Return the [X, Y] coordinate for the center point of the cell that contains the specified text.  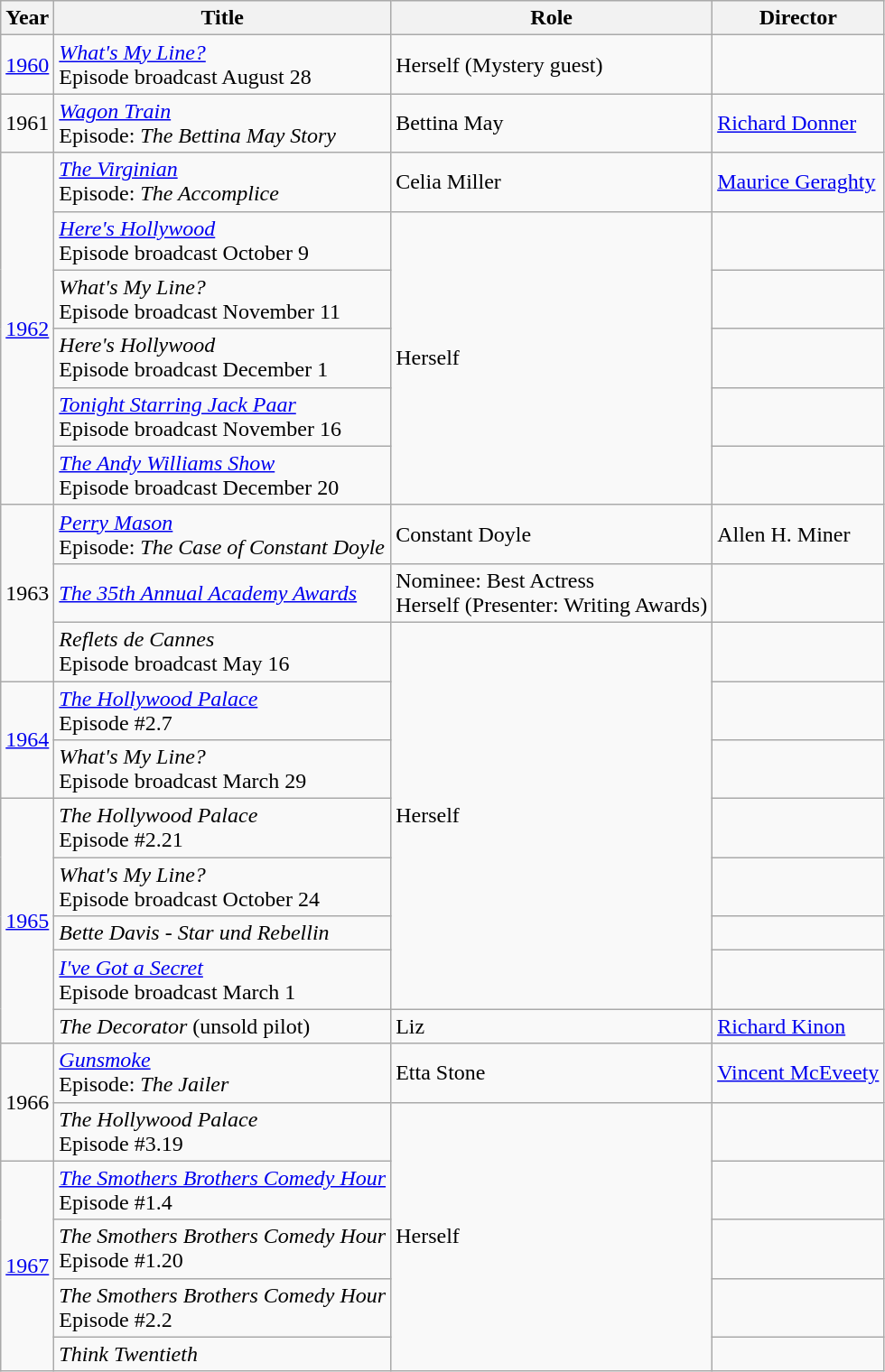
Wagon TrainEpisode: The Bettina May Story [222, 123]
Vincent McEveety [798, 1072]
The Hollywood PalaceEpisode #2.21 [222, 829]
Think Twentieth [222, 1354]
1961 [27, 123]
GunsmokeEpisode: The Jailer [222, 1072]
Reflets de CannesEpisode broadcast May 16 [222, 652]
Allen H. Miner [798, 534]
Year [27, 18]
What's My Line?Episode broadcast October 24 [222, 886]
1964 [27, 739]
Constant Doyle [552, 534]
Etta Stone [552, 1072]
Richard Kinon [798, 1026]
Richard Donner [798, 123]
Bettina May [552, 123]
The Hollywood PalaceEpisode #2.7 [222, 709]
The Smothers Brothers Comedy HourEpisode #2.2 [222, 1307]
What's My Line?Episode broadcast August 28 [222, 65]
Role [552, 18]
Liz [552, 1026]
Tonight Starring Jack PaarEpisode broadcast November 16 [222, 417]
The VirginianEpisode: The Accomplice [222, 182]
The Hollywood PalaceEpisode #3.19 [222, 1132]
The Decorator (unsold pilot) [222, 1026]
The Smothers Brothers Comedy HourEpisode #1.20 [222, 1249]
1967 [27, 1265]
1963 [27, 592]
What's My Line?Episode broadcast November 11 [222, 300]
1960 [27, 65]
The 35th Annual Academy Awards [222, 592]
Director [798, 18]
The Andy Williams ShowEpisode broadcast December 20 [222, 475]
Bette Davis - Star und Rebellin [222, 933]
The Smothers Brothers Comedy HourEpisode #1.4 [222, 1190]
Here's HollywoodEpisode broadcast December 1 [222, 357]
Title [222, 18]
1965 [27, 921]
Nominee: Best ActressHerself (Presenter: Writing Awards) [552, 592]
I've Got a SecretEpisode broadcast March 1 [222, 980]
What's My Line?Episode broadcast March 29 [222, 769]
Celia Miller [552, 182]
Maurice Geraghty [798, 182]
Perry MasonEpisode: The Case of Constant Doyle [222, 534]
1962 [27, 329]
Here's HollywoodEpisode broadcast October 9 [222, 240]
1966 [27, 1102]
Herself (Mystery guest) [552, 65]
